Provide the [x, y] coordinate of the cell's center where the given text is located.  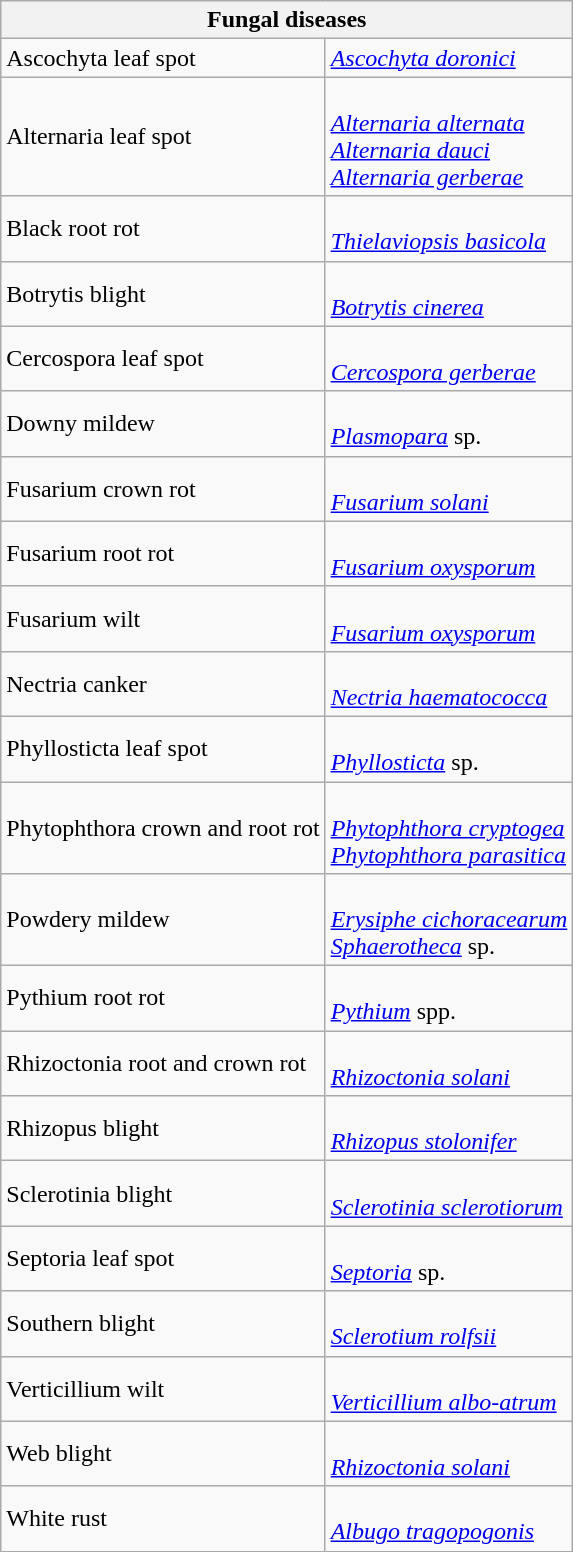
Botrytis cinerea [449, 294]
Phytophthora crown and root rot [163, 828]
Black root rot [163, 228]
Plasmopara sp. [449, 424]
Ascochyta doronici [449, 58]
Web blight [163, 1454]
Nectria canker [163, 684]
Rhizopus blight [163, 1128]
Erysiphe cichoracearum Sphaerotheca sp. [449, 920]
Downy mildew [163, 424]
Cercospora gerberae [449, 358]
Nectria haematococca [449, 684]
White rust [163, 1518]
Septoria leaf spot [163, 1258]
Phyllosticta leaf spot [163, 748]
Fusarium crown rot [163, 488]
Fusarium wilt [163, 618]
Ascochyta leaf spot [163, 58]
Sclerotium rolfsii [449, 1324]
Southern blight [163, 1324]
Septoria sp. [449, 1258]
Verticillium wilt [163, 1388]
Botrytis blight [163, 294]
Fungal diseases [287, 20]
Fusarium root rot [163, 554]
Rhizopus stolonifer [449, 1128]
Fusarium solani [449, 488]
Alternaria leaf spot [163, 136]
Phyllosticta sp. [449, 748]
Thielaviopsis basicola [449, 228]
Powdery mildew [163, 920]
Rhizoctonia root and crown rot [163, 1064]
Sclerotinia sclerotiorum [449, 1194]
Albugo tragopogonis [449, 1518]
Verticillium albo-atrum [449, 1388]
Pythium root rot [163, 998]
Pythium spp. [449, 998]
Phytophthora cryptogea Phytophthora parasitica [449, 828]
Sclerotinia blight [163, 1194]
Cercospora leaf spot [163, 358]
Alternaria alternata Alternaria dauci Alternaria gerberae [449, 136]
